Extract the [x, y] coordinate from the center of the cell holding the provided text.  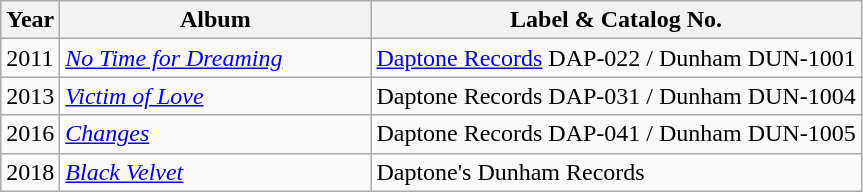
2011 [30, 58]
2013 [30, 96]
Label & Catalog No. [616, 20]
Changes [216, 134]
Victim of Love [216, 96]
No Time for Dreaming [216, 58]
Year [30, 20]
Daptone Records DAP-041 / Dunham DUN-1005 [616, 134]
Album [216, 20]
Daptone's Dunham Records [616, 172]
Black Velvet [216, 172]
2018 [30, 172]
2016 [30, 134]
Daptone Records DAP-022 / Dunham DUN-1001 [616, 58]
Daptone Records DAP-031 / Dunham DUN-1004 [616, 96]
